Determine the (X, Y) coordinate at the center of the cell enclosing the given text.  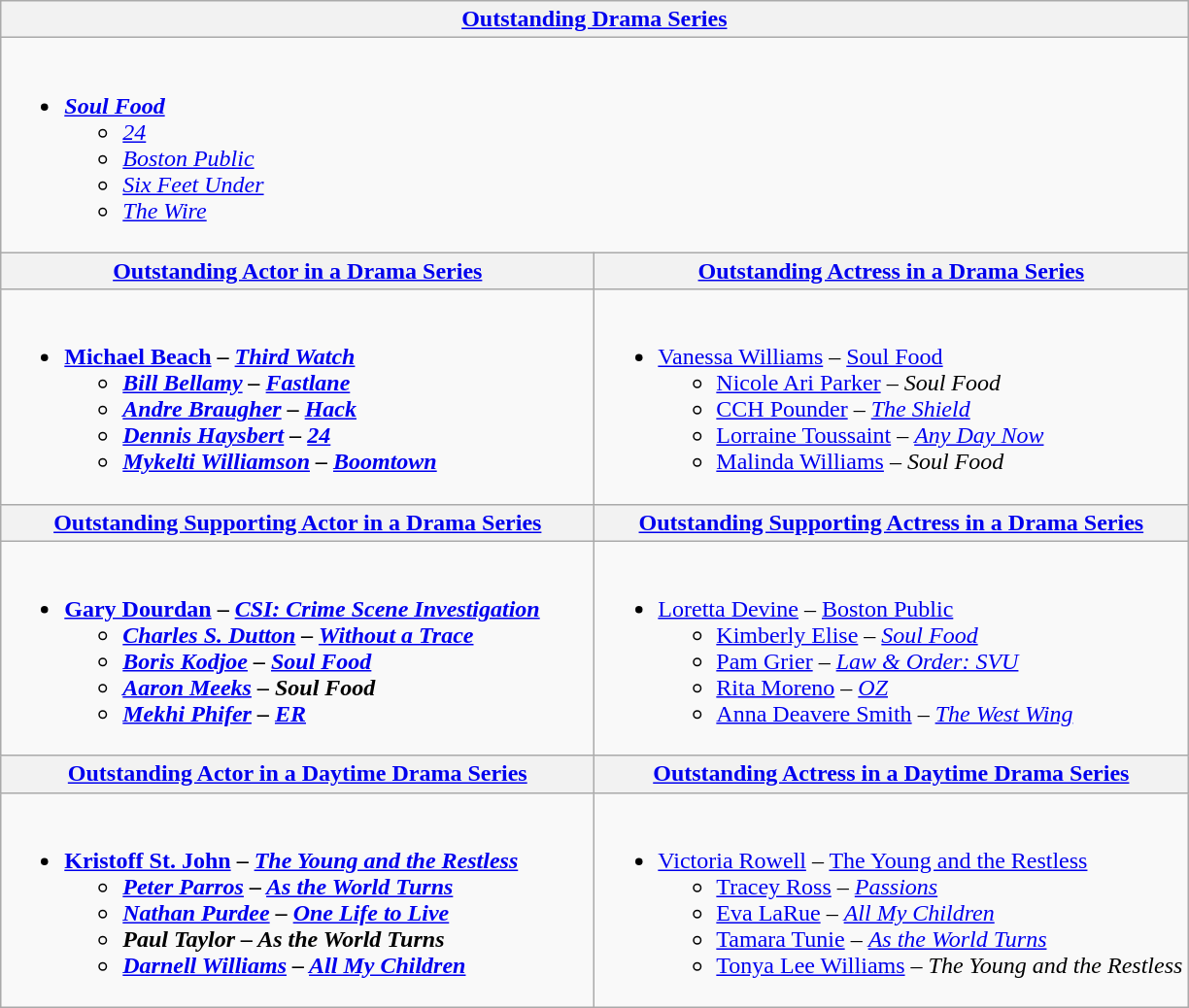
Outstanding Actress in a Drama Series (892, 271)
Outstanding Actor in a Drama Series (297, 271)
Outstanding Supporting Actor in a Drama Series (297, 522)
Outstanding Drama Series (594, 19)
Outstanding Actor in a Daytime Drama Series (297, 774)
Outstanding Supporting Actress in a Drama Series (892, 522)
Soul Food24Boston PublicSix Feet UnderThe Wire (594, 146)
Loretta Devine – Boston PublicKimberly Elise – Soul FoodPam Grier – Law & Order: SVURita Moreno – OZAnna Deavere Smith – The West Wing (892, 649)
Vanessa Williams – Soul FoodNicole Ari Parker – Soul FoodCCH Pounder – The ShieldLorraine Toussaint – Any Day NowMalinda Williams – Soul Food (892, 396)
Michael Beach – Third WatchBill Bellamy – FastlaneAndre Braugher – HackDennis Haysbert – 24Mykelti Williamson – Boomtown (297, 396)
Outstanding Actress in a Daytime Drama Series (892, 774)
Gary Dourdan – CSI: Crime Scene InvestigationCharles S. Dutton – Without a TraceBoris Kodjoe – Soul FoodAaron Meeks – Soul FoodMekhi Phifer – ER (297, 649)
